From the cell containing the given text, extract its center point as [X, Y] coordinate. 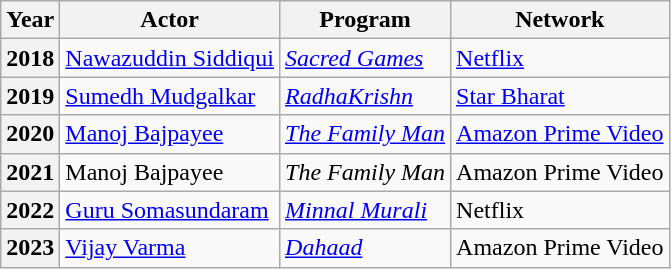
Year [30, 20]
Guru Somasundaram [170, 210]
Sumedh Mudgalkar [170, 96]
Program [366, 20]
Network [560, 20]
Nawazuddin Siddiqui [170, 58]
Star Bharat [560, 96]
2023 [30, 248]
2020 [30, 134]
Minnal Murali [366, 210]
Vijay Varma [170, 248]
2018 [30, 58]
Dahaad [366, 248]
Sacred Games [366, 58]
2019 [30, 96]
RadhaKrishn [366, 96]
2021 [30, 172]
Actor [170, 20]
2022 [30, 210]
